Extract the [X, Y] coordinate from the center of the cell holding the provided text.  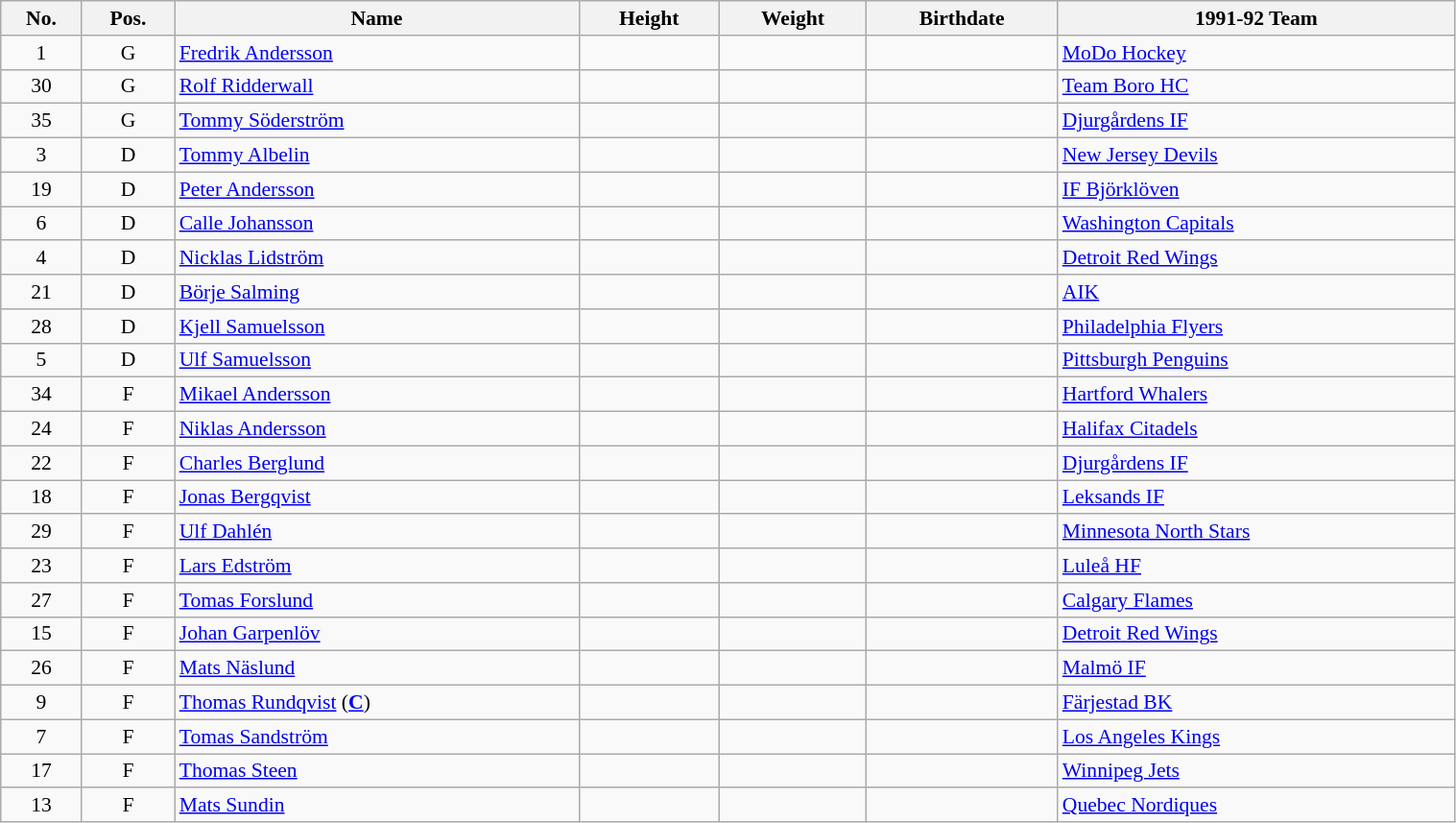
Ulf Samuelsson [377, 360]
MoDo Hockey [1256, 53]
28 [41, 327]
7 [41, 737]
Färjestad BK [1256, 703]
Calle Johansson [377, 224]
AIK [1256, 292]
Philadelphia Flyers [1256, 327]
29 [41, 532]
Halifax Citadels [1256, 429]
Hartford Whalers [1256, 395]
Height [649, 18]
Washington Capitals [1256, 224]
Tommy Söderström [377, 121]
Börje Salming [377, 292]
Quebec Nordiques [1256, 806]
No. [41, 18]
26 [41, 668]
17 [41, 771]
Pittsburgh Penguins [1256, 360]
6 [41, 224]
Weight [793, 18]
Minnesota North Stars [1256, 532]
Nicklas Lidström [377, 258]
Birthdate [962, 18]
Peter Andersson [377, 189]
5 [41, 360]
Mikael Andersson [377, 395]
Malmö IF [1256, 668]
Lars Edström [377, 566]
Charles Berglund [377, 463]
Ulf Dahlén [377, 532]
Tommy Albelin [377, 156]
22 [41, 463]
Luleå HF [1256, 566]
35 [41, 121]
IF Björklöven [1256, 189]
21 [41, 292]
Johan Garpenlöv [377, 634]
Pos. [129, 18]
Team Boro HC [1256, 86]
4 [41, 258]
Los Angeles Kings [1256, 737]
Jonas Bergqvist [377, 497]
Tomas Sandström [377, 737]
1991-92 Team [1256, 18]
3 [41, 156]
18 [41, 497]
Name [377, 18]
15 [41, 634]
1 [41, 53]
24 [41, 429]
9 [41, 703]
Rolf Ridderwall [377, 86]
Kjell Samuelsson [377, 327]
Thomas Rundqvist (C) [377, 703]
34 [41, 395]
Fredrik Andersson [377, 53]
13 [41, 806]
New Jersey Devils [1256, 156]
Tomas Forslund [377, 600]
30 [41, 86]
Niklas Andersson [377, 429]
Winnipeg Jets [1256, 771]
Mats Sundin [377, 806]
27 [41, 600]
19 [41, 189]
23 [41, 566]
Thomas Steen [377, 771]
Calgary Flames [1256, 600]
Leksands IF [1256, 497]
Mats Näslund [377, 668]
